From the cell containing the given text, extract its center point as [x, y] coordinate. 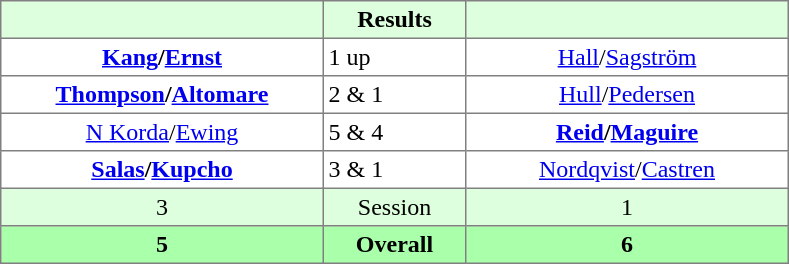
5 & 4 [394, 132]
2 & 1 [394, 95]
Salas/Kupcho [162, 170]
Session [394, 207]
Overall [394, 245]
Results [394, 20]
3 & 1 [394, 170]
5 [162, 245]
6 [627, 245]
Kang/Ernst [162, 57]
1 [627, 207]
1 up [394, 57]
Thompson/Altomare [162, 95]
N Korda/Ewing [162, 132]
Reid/Maguire [627, 132]
Nordqvist/Castren [627, 170]
Hull/Pedersen [627, 95]
3 [162, 207]
Hall/Sagström [627, 57]
